Search for the cell housing the specified text and yield its (X, Y) center coordinate. 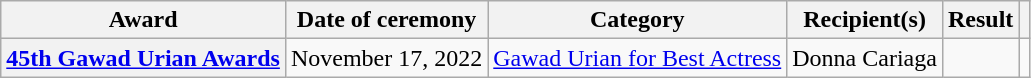
Recipient(s) (865, 20)
November 17, 2022 (386, 58)
Category (638, 20)
Date of ceremony (386, 20)
Award (144, 20)
Result (980, 20)
45th Gawad Urian Awards (144, 58)
Gawad Urian for Best Actress (638, 58)
Donna Cariaga (865, 58)
